Detect which cell encompasses the target text, then output its (X, Y) center coordinate. 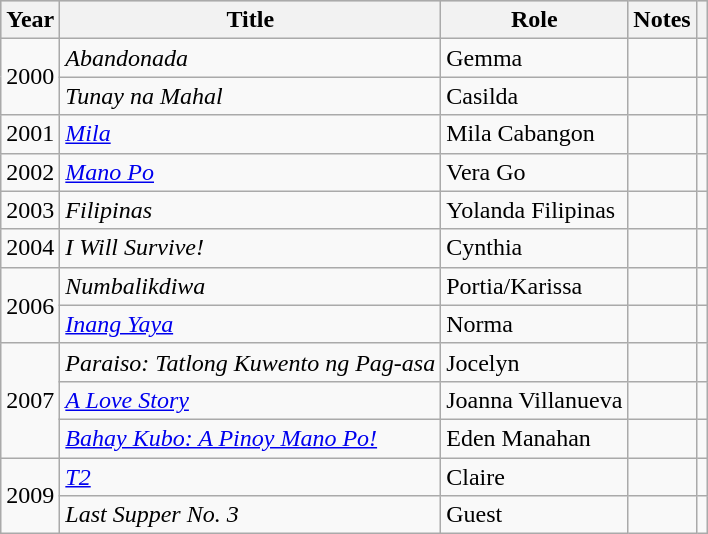
Guest (534, 515)
Role (534, 20)
2003 (30, 210)
Paraiso: Tatlong Kuwento ng Pag-asa (250, 362)
Cynthia (534, 248)
I Will Survive! (250, 248)
2009 (30, 496)
Jocelyn (534, 362)
Mila (250, 134)
Eden Manahan (534, 438)
2002 (30, 172)
Year (30, 20)
Claire (534, 477)
Notes (662, 20)
2004 (30, 248)
Mila Cabangon (534, 134)
Casilda (534, 96)
Numbalikdiwa (250, 286)
2000 (30, 77)
2007 (30, 400)
Filipinas (250, 210)
T2 (250, 477)
Joanna Villanueva (534, 400)
Yolanda Filipinas (534, 210)
2006 (30, 305)
Inang Yaya (250, 324)
Vera Go (534, 172)
Mano Po (250, 172)
A Love Story (250, 400)
2001 (30, 134)
Abandonada (250, 58)
Tunay na Mahal (250, 96)
Bahay Kubo: A Pinoy Mano Po! (250, 438)
Title (250, 20)
Gemma (534, 58)
Last Supper No. 3 (250, 515)
Norma (534, 324)
Portia/Karissa (534, 286)
